From the cell containing the given text, extract its center point as (X, Y) coordinate. 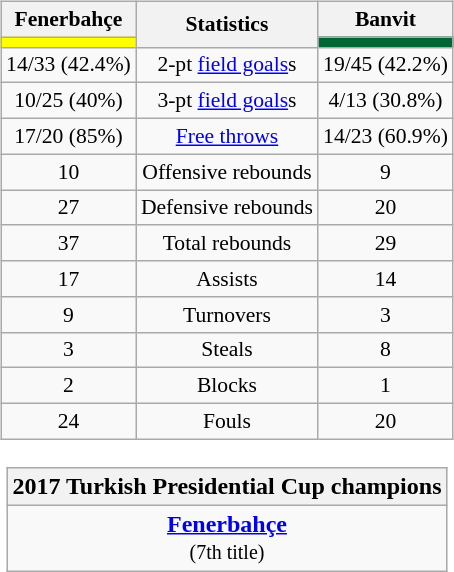
14 (386, 279)
Total rebounds (227, 243)
Turnovers (227, 314)
17 (68, 279)
Steals (227, 350)
1 (386, 386)
2 (68, 386)
3-pt field goalss (227, 101)
Fenerbahçe(7th title) (227, 538)
19/45 (42.2%) (386, 65)
Defensive rebounds (227, 208)
10/25 (40%) (68, 101)
Free throws (227, 136)
37 (68, 243)
Assists (227, 279)
Fenerbahçe (68, 19)
14/23 (60.9%) (386, 136)
17/20 (85%) (68, 136)
4/13 (30.8%) (386, 101)
10 (68, 172)
14/33 (42.4%) (68, 65)
2017 Turkish Presidential Cup champions (227, 486)
27 (68, 208)
29 (386, 243)
24 (68, 421)
Fouls (227, 421)
2-pt field goalss (227, 65)
8 (386, 350)
Blocks (227, 386)
Offensive rebounds (227, 172)
Statistics (227, 24)
Banvit (386, 19)
